Identify which cell holds the provided text, then report its (x, y) central coordinate. 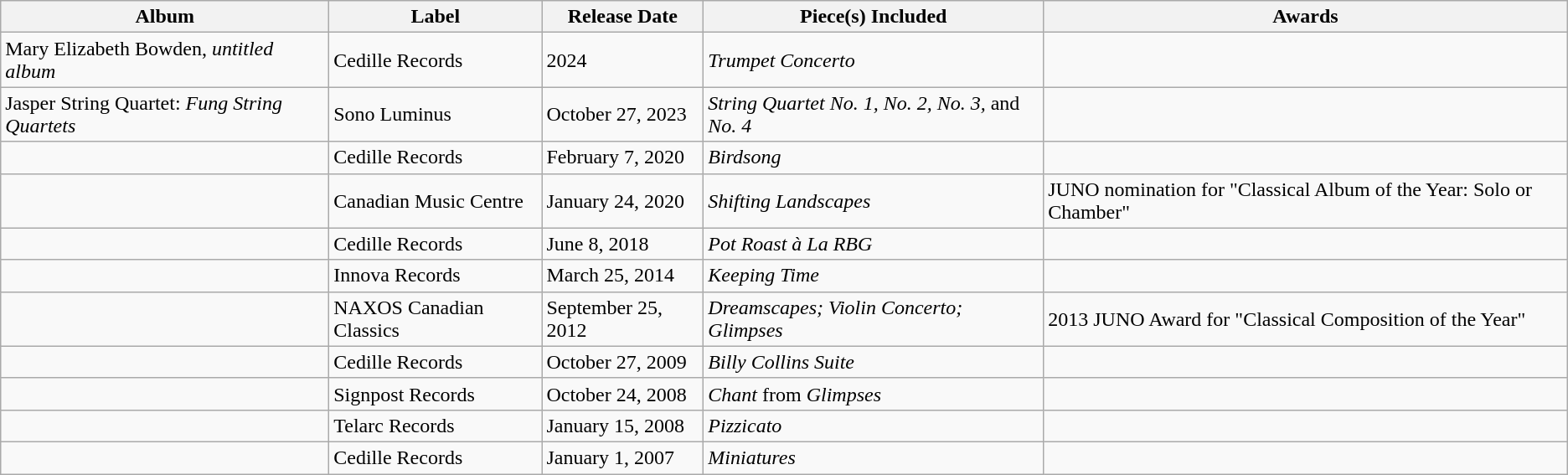
2013 JUNO Award for "Classical Composition of the Year" (1306, 318)
NAXOS Canadian Classics (436, 318)
Telarc Records (436, 426)
October 27, 2009 (623, 362)
Keeping Time (874, 276)
String Quartet No. 1, No. 2, No. 3, and No. 4 (874, 114)
Birdsong (874, 157)
February 7, 2020 (623, 157)
JUNO nomination for "Classical Album of the Year: Solo or Chamber" (1306, 201)
Pizzicato (874, 426)
Canadian Music Centre (436, 201)
October 27, 2023 (623, 114)
2024 (623, 60)
Sono Luminus (436, 114)
Billy Collins Suite (874, 362)
September 25, 2012 (623, 318)
Signpost Records (436, 394)
Awards (1306, 17)
Album (165, 17)
Chant from Glimpses (874, 394)
Shifting Landscapes (874, 201)
Piece(s) Included (874, 17)
June 8, 2018 (623, 244)
Release Date (623, 17)
January 24, 2020 (623, 201)
Label (436, 17)
Miniatures (874, 457)
Dreamscapes; Violin Concerto; Glimpses (874, 318)
Mary Elizabeth Bowden, untitled album (165, 60)
Trumpet Concerto (874, 60)
Jasper String Quartet: Fung String Quartets (165, 114)
January 15, 2008 (623, 426)
January 1, 2007 (623, 457)
March 25, 2014 (623, 276)
Innova Records (436, 276)
October 24, 2008 (623, 394)
Pot Roast à La RBG (874, 244)
